Determine the (x, y) coordinate at the center of the cell enclosing the given text.  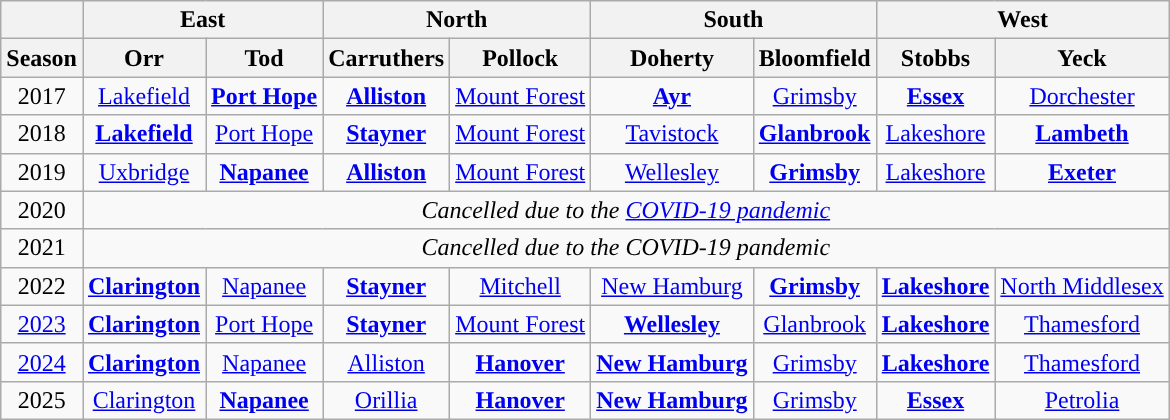
East (202, 20)
2024 (42, 362)
2022 (42, 286)
Uxbridge (144, 172)
Season (42, 58)
Dorchester (1082, 96)
West (1022, 20)
Orr (144, 58)
Ayr (672, 96)
Lambeth (1082, 134)
2019 (42, 172)
2020 (42, 210)
North (457, 20)
South (734, 20)
Pollock (520, 58)
Doherty (672, 58)
Stobbs (936, 58)
North Middlesex (1082, 286)
2025 (42, 400)
Mitchell (520, 286)
2017 (42, 96)
Carruthers (386, 58)
Tavistock (672, 134)
2023 (42, 324)
2018 (42, 134)
Bloomfield (814, 58)
Tod (264, 58)
Petrolia (1082, 400)
Orillia (386, 400)
Exeter (1082, 172)
2021 (42, 248)
Yeck (1082, 58)
